Pinpoint the cell where the given text exists, returning its [X, Y] midpoint coordinate. 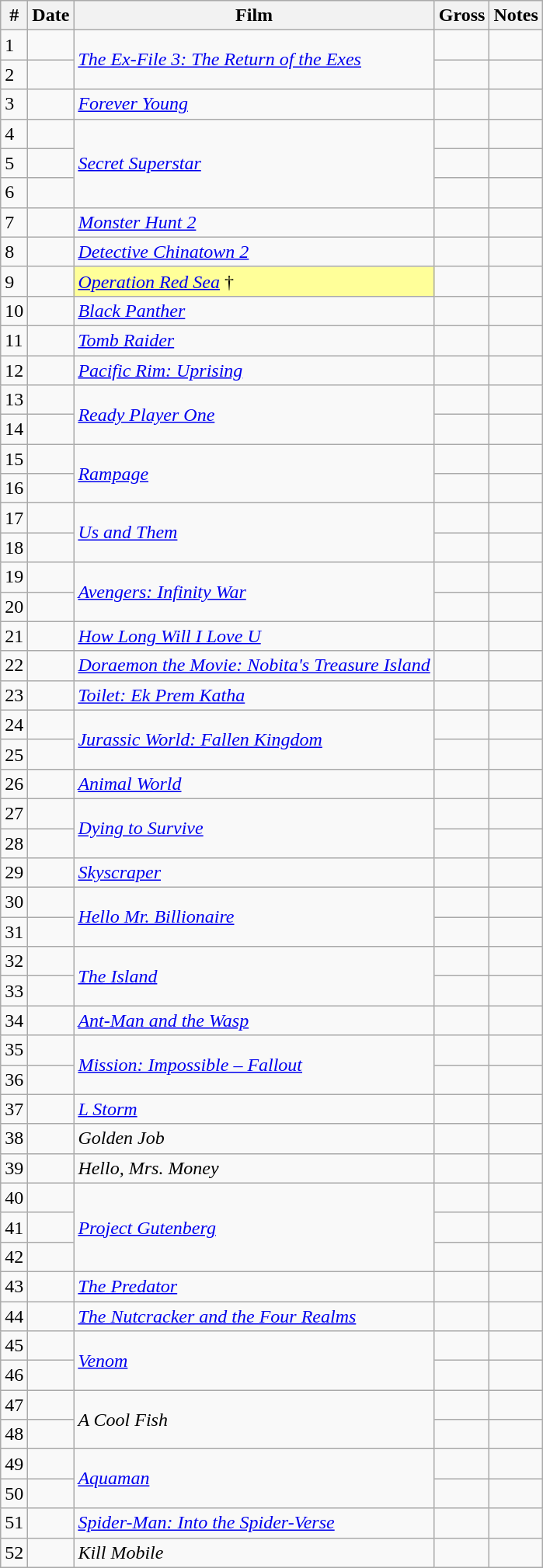
8 [14, 252]
23 [14, 695]
25 [14, 754]
Skyscraper [254, 873]
The Ex-File 3: The Return of the Exes [254, 60]
# [14, 16]
Operation Red Sea † [254, 281]
36 [14, 1080]
16 [14, 488]
43 [14, 1286]
Rampage [254, 474]
Hello, Mrs. Money [254, 1168]
34 [14, 1020]
10 [14, 311]
The Island [254, 976]
Forever Young [254, 104]
21 [14, 636]
Doraemon the Movie: Nobita's Treasure Island [254, 666]
Spider-Man: Into the Spider-Verse [254, 1523]
45 [14, 1346]
14 [14, 429]
Us and Them [254, 533]
18 [14, 548]
5 [14, 163]
Venom [254, 1361]
48 [14, 1434]
38 [14, 1139]
Ready Player One [254, 415]
22 [14, 666]
28 [14, 843]
Dying to Survive [254, 828]
49 [14, 1464]
19 [14, 577]
Detective Chinatown 2 [254, 252]
12 [14, 370]
Film [254, 16]
Tomb Raider [254, 340]
Mission: Impossible – Fallout [254, 1065]
27 [14, 813]
32 [14, 961]
4 [14, 134]
13 [14, 400]
40 [14, 1198]
15 [14, 459]
29 [14, 873]
39 [14, 1168]
Pacific Rim: Uprising [254, 370]
The Predator [254, 1286]
Project Gutenberg [254, 1227]
26 [14, 784]
Kill Mobile [254, 1552]
Hello Mr. Billionaire [254, 917]
41 [14, 1227]
51 [14, 1523]
Aquaman [254, 1479]
1 [14, 45]
Secret Superstar [254, 163]
Monster Hunt 2 [254, 222]
6 [14, 193]
30 [14, 902]
37 [14, 1109]
20 [14, 607]
Black Panther [254, 311]
Golden Job [254, 1139]
11 [14, 340]
Date [51, 16]
42 [14, 1257]
9 [14, 281]
Gross [461, 16]
35 [14, 1050]
31 [14, 932]
50 [14, 1493]
Jurassic World: Fallen Kingdom [254, 739]
Notes [516, 16]
Ant-Man and the Wasp [254, 1020]
44 [14, 1316]
47 [14, 1405]
How Long Will I Love U [254, 636]
Animal World [254, 784]
A Cool Fish [254, 1420]
L Storm [254, 1109]
24 [14, 725]
Toilet: Ek Prem Katha [254, 695]
3 [14, 104]
52 [14, 1552]
Avengers: Infinity War [254, 592]
46 [14, 1375]
33 [14, 991]
The Nutcracker and the Four Realms [254, 1316]
2 [14, 75]
7 [14, 222]
17 [14, 518]
